Identify which cell holds the provided text, then report its (x, y) central coordinate. 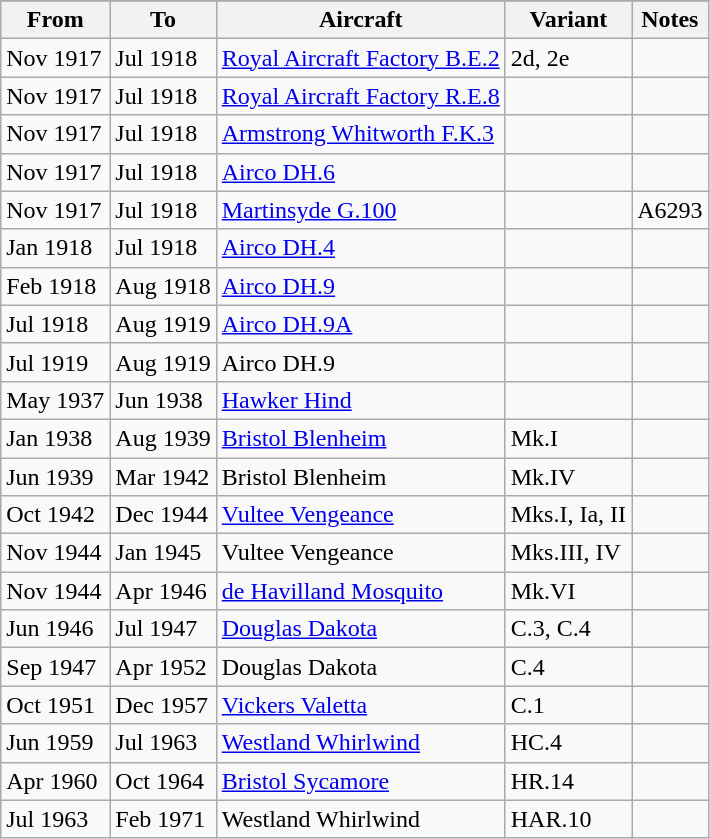
Mks.I, Ia, II (568, 515)
Oct 1964 (163, 781)
HR.14 (568, 781)
Airco DH.4 (360, 248)
Oct 1951 (56, 705)
Notes (670, 20)
Royal Aircraft Factory R.E.8 (360, 96)
Apr 1952 (163, 667)
HAR.10 (568, 819)
Mar 1942 (163, 477)
Airco DH.9A (360, 324)
Jun 1939 (56, 477)
Mk.I (568, 438)
Jan 1938 (56, 438)
Jun 1938 (163, 400)
Vickers Valetta (360, 705)
HC.4 (568, 743)
Dec 1944 (163, 515)
de Havilland Mosquito (360, 591)
C.1 (568, 705)
Aug 1918 (163, 286)
Sep 1947 (56, 667)
Martinsyde G.100 (360, 210)
Apr 1960 (56, 781)
Jan 1918 (56, 248)
From (56, 20)
Hawker Hind (360, 400)
To (163, 20)
Mk.IV (568, 477)
Dec 1957 (163, 705)
Variant (568, 20)
Royal Aircraft Factory B.E.2 (360, 58)
Jun 1959 (56, 743)
C.4 (568, 667)
Airco DH.6 (360, 172)
Bristol Sycamore (360, 781)
2d, 2e (568, 58)
Jan 1945 (163, 553)
Jun 1946 (56, 629)
Armstrong Whitworth F.K.3 (360, 134)
Feb 1971 (163, 819)
C.3, C.4 (568, 629)
Aug 1939 (163, 438)
Aircraft (360, 20)
Apr 1946 (163, 591)
Jul 1947 (163, 629)
May 1937 (56, 400)
Oct 1942 (56, 515)
A6293 (670, 210)
Mks.III, IV (568, 553)
Jul 1919 (56, 362)
Feb 1918 (56, 286)
Mk.VI (568, 591)
